Pinpoint the cell where the given text exists, returning its [x, y] midpoint coordinate. 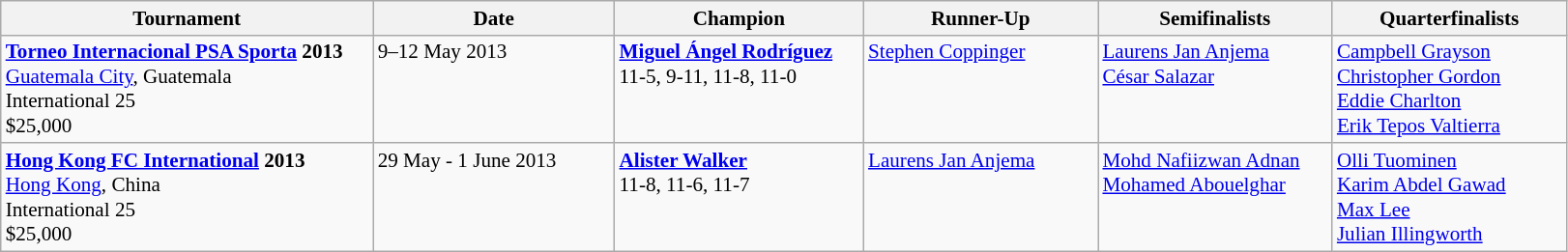
Stephen Coppinger [980, 89]
Quarterfinalists [1449, 17]
Runner-Up [980, 17]
Semifinalists [1215, 17]
Miguel Ángel Rodríguez11-5, 9-11, 11-8, 11-0 [739, 89]
Mohd Nafiizwan Adnan Mohamed Abouelghar [1215, 197]
Alister Walker11-8, 11-6, 11-7 [739, 197]
Hong Kong FC International 2013 Hong Kong, ChinaInternational 25$25,000 [188, 197]
Tournament [188, 17]
9–12 May 2013 [494, 89]
Champion [739, 17]
Campbell Grayson Christopher Gordon Eddie Charlton Erik Tepos Valtierra [1449, 89]
Olli Tuominen Karim Abdel Gawad Max Lee Julian Illingworth [1449, 197]
Torneo Internacional PSA Sporta 2013 Guatemala City, GuatemalaInternational 25$25,000 [188, 89]
Laurens Jan Anjema [980, 197]
29 May - 1 June 2013 [494, 197]
Date [494, 17]
Laurens Jan Anjema César Salazar [1215, 89]
